Identify which cell holds the provided text, then report its [X, Y] central coordinate. 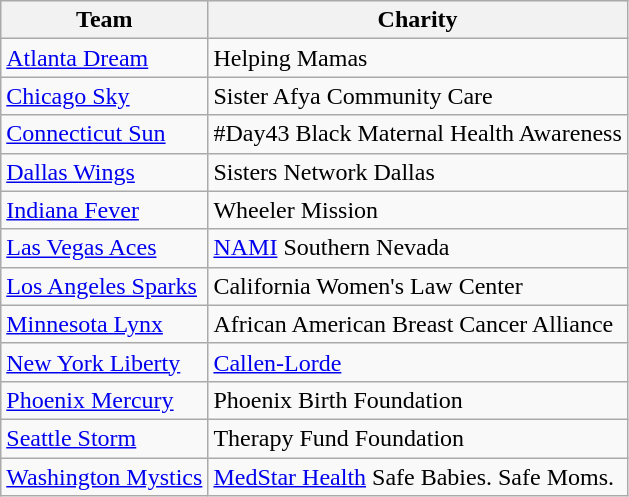
New York Liberty [104, 362]
Sister Afya Community Care [418, 96]
Phoenix Birth Foundation [418, 400]
African American Breast Cancer Alliance [418, 324]
Los Angeles Sparks [104, 286]
Connecticut Sun [104, 134]
MedStar Health Safe Babies. Safe Moms. [418, 477]
Callen-Lorde [418, 362]
Dallas Wings [104, 172]
Indiana Fever [104, 210]
Phoenix Mercury [104, 400]
Team [104, 20]
Wheeler Mission [418, 210]
Charity [418, 20]
Therapy Fund Foundation [418, 438]
Helping Mamas [418, 58]
California Women's Law Center [418, 286]
Minnesota Lynx [104, 324]
Sisters Network Dallas [418, 172]
Washington Mystics [104, 477]
NAMI Southern Nevada [418, 248]
Seattle Storm [104, 438]
#Day43 Black Maternal Health Awareness [418, 134]
Las Vegas Aces [104, 248]
Chicago Sky [104, 96]
Atlanta Dream [104, 58]
